Return [x, y] of the center of cell containing provided text 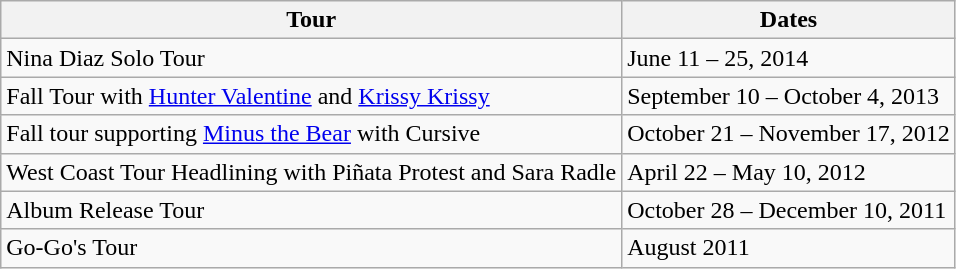
Album Release Tour [312, 210]
Go-Go's Tour [312, 248]
August 2011 [789, 248]
June 11 – 25, 2014 [789, 58]
Dates [789, 20]
October 28 – December 10, 2011 [789, 210]
October 21 – November 17, 2012 [789, 134]
Fall tour supporting Minus the Bear with Cursive [312, 134]
Nina Diaz Solo Tour [312, 58]
September 10 – October 4, 2013 [789, 96]
Tour [312, 20]
Fall Tour with Hunter Valentine and Krissy Krissy [312, 96]
West Coast Tour Headlining with Piñata Protest and Sara Radle [312, 172]
April 22 – May 10, 2012 [789, 172]
